For the text-containing cell, return its midpoint in [x, y] coordinate format. 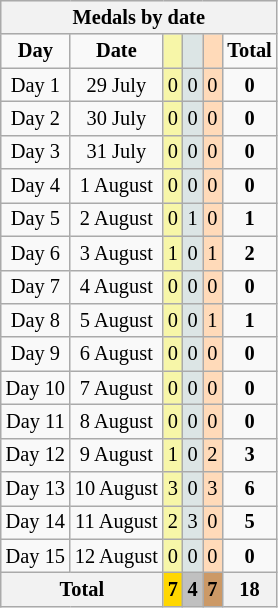
Day 14 [36, 522]
4 [193, 589]
18 [249, 589]
6 August [116, 354]
2 August [116, 219]
11 August [116, 522]
4 August [116, 287]
10 August [116, 489]
Day 13 [36, 489]
Day 10 [36, 388]
Day 4 [36, 186]
Day 2 [36, 118]
Day 8 [36, 320]
Medals by date [139, 17]
Day 15 [36, 556]
Day 7 [36, 287]
8 August [116, 421]
31 July [116, 152]
Date [116, 51]
3 August [116, 253]
Day [36, 51]
30 July [116, 118]
5 [249, 522]
Day 1 [36, 85]
Day 5 [36, 219]
1 August [116, 186]
6 [249, 489]
12 August [116, 556]
Day 9 [36, 354]
7 August [116, 388]
5 August [116, 320]
Day 6 [36, 253]
Day 3 [36, 152]
Day 11 [36, 421]
9 August [116, 455]
29 July [116, 85]
Day 12 [36, 455]
